Pinpoint the cell where the given text exists, returning its (X, Y) midpoint coordinate. 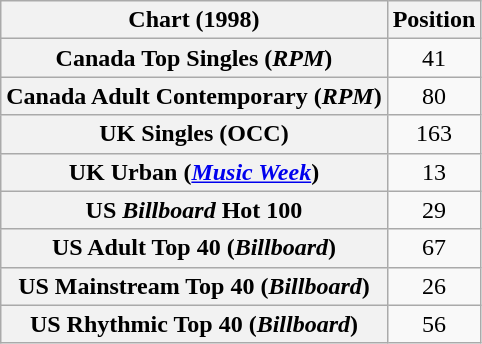
UK Urban (Music Week) (194, 172)
US Billboard Hot 100 (194, 210)
29 (434, 210)
Chart (1998) (194, 20)
56 (434, 324)
41 (434, 58)
80 (434, 96)
Canada Adult Contemporary (RPM) (194, 96)
US Adult Top 40 (Billboard) (194, 248)
163 (434, 134)
UK Singles (OCC) (194, 134)
US Mainstream Top 40 (Billboard) (194, 286)
26 (434, 286)
Position (434, 20)
Canada Top Singles (RPM) (194, 58)
13 (434, 172)
67 (434, 248)
US Rhythmic Top 40 (Billboard) (194, 324)
